Determine the (x, y) coordinate at the center of the cell enclosing the given text.  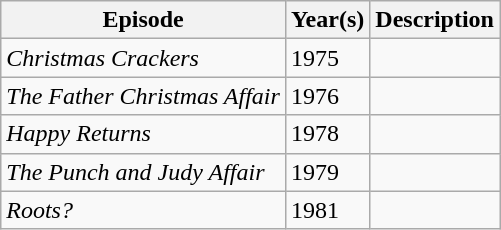
Happy Returns (144, 134)
1976 (327, 96)
The Father Christmas Affair (144, 96)
Christmas Crackers (144, 58)
Description (435, 20)
The Punch and Judy Affair (144, 172)
1979 (327, 172)
1978 (327, 134)
1975 (327, 58)
Episode (144, 20)
Year(s) (327, 20)
Roots? (144, 210)
1981 (327, 210)
